Return (x, y) of the center of cell containing provided text 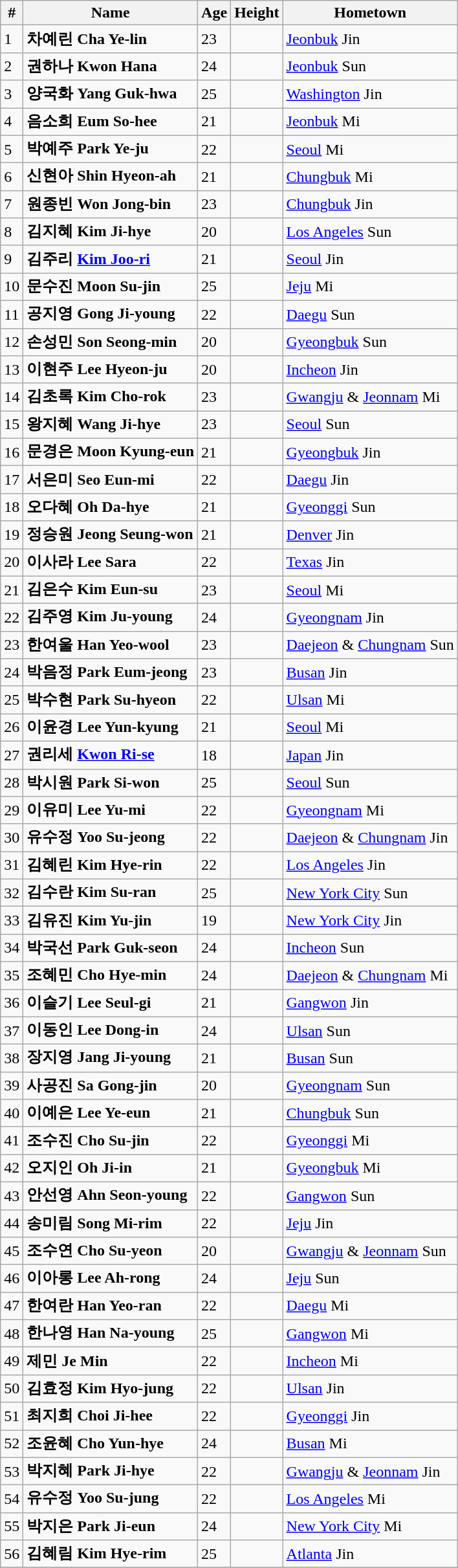
조혜민 Cho Hye-min (111, 976)
조수연 Cho Su-yeon (111, 1252)
51 (12, 1416)
32 (12, 893)
Busan Sun (370, 1059)
5 (12, 149)
Gyeongnam Sun (370, 1086)
Seoul Jin (370, 259)
이아롱 Lee Ah-rong (111, 1279)
Chungbuk Sun (370, 1113)
13 (12, 370)
Daegu Jin (370, 480)
Gyeongbuk Sun (370, 342)
Gwangju & Jeonnam Sun (370, 1252)
Jeju Mi (370, 287)
Gwangju & Jeonnam Mi (370, 397)
Gyeongnam Mi (370, 810)
2 (12, 66)
Height (257, 13)
41 (12, 1140)
43 (12, 1196)
49 (12, 1362)
Jeonbuk Mi (370, 122)
Atlanta Jin (370, 1554)
신현아 Shin Hyeon-ah (111, 177)
Daejeon & Chungnam Mi (370, 976)
박음정 Park Eum-jeong (111, 673)
김혜림 Kim Hye-rim (111, 1554)
오다혜 Oh Da-hye (111, 507)
이동인 Lee Dong-in (111, 1030)
공지영 Gong Ji-young (111, 315)
26 (12, 727)
오지인 Oh Ji-in (111, 1169)
Los Angeles Sun (370, 232)
최지희 Choi Ji-hee (111, 1416)
Washington Jin (370, 94)
Denver Jin (370, 535)
Gyeongnam Jin (370, 617)
한여울 Han Yeo-wool (111, 645)
7 (12, 204)
한여란 Han Yeo-ran (111, 1306)
50 (12, 1389)
Gyeonggi Jin (370, 1416)
8 (12, 232)
11 (12, 315)
한나영 Han Na-young (111, 1333)
박수현 Park Su-hyeon (111, 700)
36 (12, 1003)
박국선 Park Guk-seon (111, 947)
45 (12, 1252)
김수란 Kim Su-ran (111, 893)
이현주 Lee Hyeon-ju (111, 370)
9 (12, 259)
12 (12, 342)
김유진 Kim Yu-jin (111, 920)
Ulsan Mi (370, 700)
권리세 Kwon Ri-se (111, 755)
10 (12, 287)
Daejeon & Chungnam Sun (370, 645)
원종빈 Won Jong-bin (111, 204)
54 (12, 1499)
제민 Je Min (111, 1362)
김혜린 Kim Hye-rin (111, 866)
Gyeongbuk Mi (370, 1169)
Gyeongbuk Jin (370, 452)
Busan Mi (370, 1444)
Name (111, 13)
왕지혜 Wang Ji-hye (111, 425)
Ulsan Sun (370, 1030)
52 (12, 1444)
문경은 Moon Kyung-eun (111, 452)
유수정 Yoo Su-jung (111, 1499)
29 (12, 810)
31 (12, 866)
33 (12, 920)
42 (12, 1169)
이예은 Lee Ye-eun (111, 1113)
27 (12, 755)
조수진 Cho Su-jin (111, 1140)
Chungbuk Jin (370, 204)
39 (12, 1086)
35 (12, 976)
손성민 Son Seong-min (111, 342)
Ulsan Jin (370, 1389)
Age (215, 13)
안선영 Ahn Seon-young (111, 1196)
53 (12, 1472)
이사라 Lee Sara (111, 563)
14 (12, 397)
권하나 Kwon Hana (111, 66)
장지영 Jang Ji-young (111, 1059)
정승원 Jeong Seung-won (111, 535)
Jeju Jin (370, 1223)
1 (12, 39)
김주영 Kim Ju-young (111, 617)
박시원 Park Si-won (111, 783)
56 (12, 1554)
음소희 Eum So-hee (111, 122)
김은수 Kim Eun-su (111, 590)
30 (12, 837)
47 (12, 1306)
40 (12, 1113)
Texas Jin (370, 563)
4 (12, 122)
16 (12, 452)
15 (12, 425)
New York City Mi (370, 1526)
이윤경 Lee Yun-kyung (111, 727)
Daegu Sun (370, 315)
Gyeonggi Sun (370, 507)
Gangwon Sun (370, 1196)
3 (12, 94)
55 (12, 1526)
38 (12, 1059)
Jeonbuk Jin (370, 39)
Incheon Mi (370, 1362)
28 (12, 783)
이슬기 Lee Seul-gi (111, 1003)
문수진 Moon Su-jin (111, 287)
조윤혜 Cho Yun-hye (111, 1444)
New York City Sun (370, 893)
Los Angeles Mi (370, 1499)
Jeju Sun (370, 1279)
Incheon Sun (370, 947)
Gyeonggi Mi (370, 1140)
김초록 Kim Cho-rok (111, 397)
Japan Jin (370, 755)
Daejeon & Chungnam Jin (370, 837)
양국화 Yang Guk-hwa (111, 94)
Incheon Jin (370, 370)
박지은 Park Ji-eun (111, 1526)
박지혜 Park Ji-hye (111, 1472)
48 (12, 1333)
Gwangju & Jeonnam Jin (370, 1472)
New York City Jin (370, 920)
서은미 Seo Eun-mi (111, 480)
34 (12, 947)
Daegu Mi (370, 1306)
46 (12, 1279)
44 (12, 1223)
이유미 Lee Yu-mi (111, 810)
6 (12, 177)
김주리 Kim Joo-ri (111, 259)
Los Angeles Jin (370, 866)
박예주 Park Ye-ju (111, 149)
유수정 Yoo Su-jeong (111, 837)
송미림 Song Mi-rim (111, 1223)
김지혜 Kim Ji-hye (111, 232)
# (12, 13)
Gangwon Mi (370, 1333)
Busan Jin (370, 673)
Chungbuk Mi (370, 177)
차예린 Cha Ye-lin (111, 39)
Hometown (370, 13)
37 (12, 1030)
17 (12, 480)
Gangwon Jin (370, 1003)
사공진 Sa Gong-jin (111, 1086)
Jeonbuk Sun (370, 66)
김효정 Kim Hyo-jung (111, 1389)
